From the cell containing the given text, extract its center point as (x, y) coordinate. 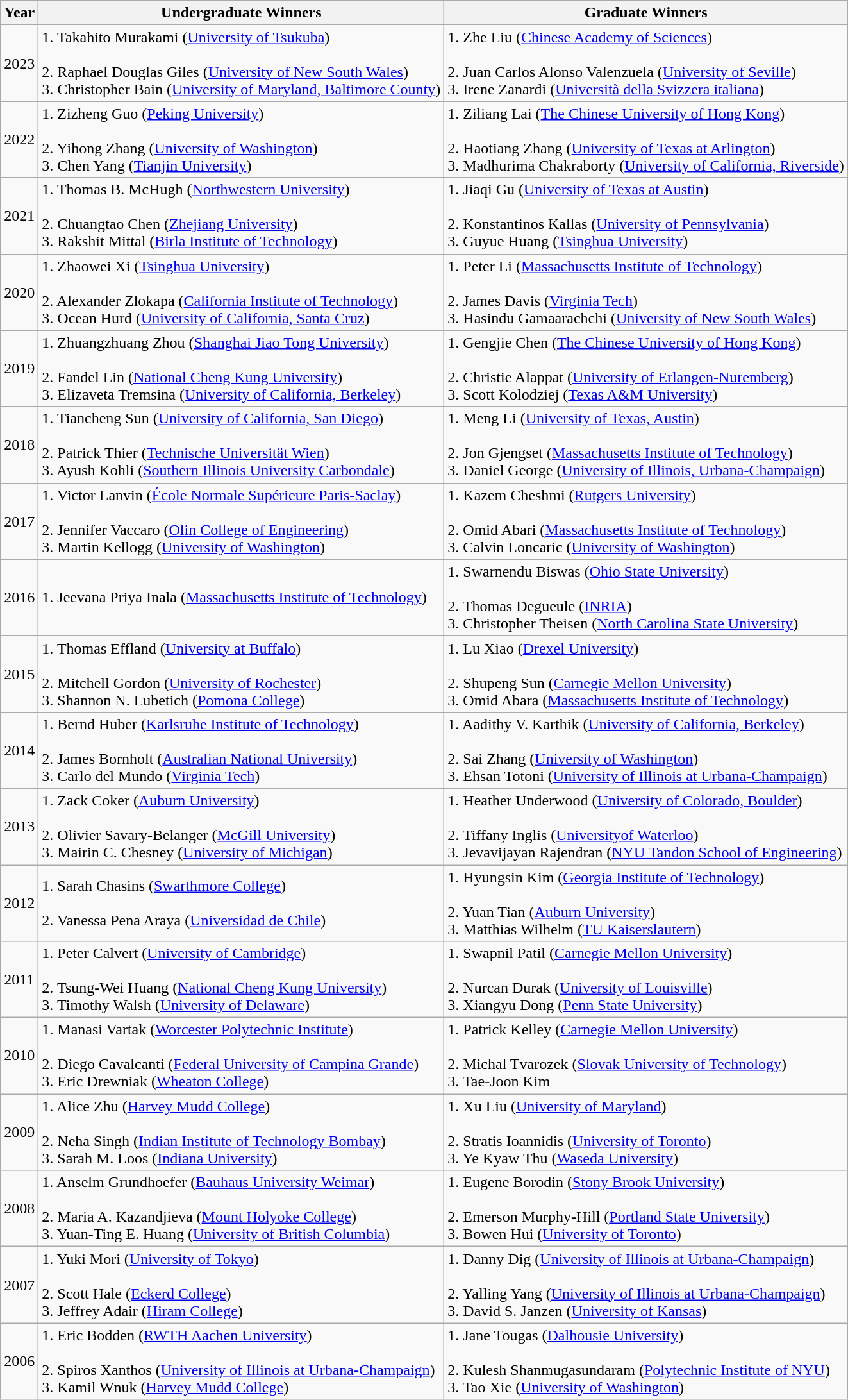
2015 (19, 673)
1. Kazem Cheshmi (Rutgers University)2. Omid Abari (Massachusetts Institute of Technology) 3. Calvin Loncaric (University of Washington) (646, 521)
2013 (19, 826)
2016 (19, 598)
1. Patrick Kelley (Carnegie Mellon University)2. Michal Tvarozek (Slovak University of Technology) 3. Tae-Joon Kim (646, 1056)
1. Thomas B. McHugh (Northwestern University)2. Chuangtao Chen (Zhejiang University) 3. Rakshit Mittal (Birla Institute of Technology) (241, 215)
2019 (19, 368)
2008 (19, 1208)
2021 (19, 215)
2012 (19, 903)
1. Xu Liu (University of Maryland)2. Stratis Ioannidis (University of Toronto) 3. Ye Kyaw Thu (Waseda University) (646, 1133)
1. Zhaowei Xi (Tsinghua University)2. Alexander Zlokapa (California Institute of Technology) 3. Ocean Hurd (University of California, Santa Cruz) (241, 292)
1. Eugene Borodin (Stony Brook University)2. Emerson Murphy-Hill (Portland State University) 3. Bowen Hui (University of Toronto) (646, 1208)
1. Alice Zhu (Harvey Mudd College)2. Neha Singh (Indian Institute of Technology Bombay) 3. Sarah M. Loos (Indiana University) (241, 1133)
2007 (19, 1285)
2022 (19, 140)
1. Sarah Chasins (Swarthmore College)2. Vanessa Pena Araya (Universidad de Chile) (241, 903)
1. Zack Coker (Auburn University)2. Olivier Savary-Belanger (McGill University) 3. Mairin C. Chesney (University of Michigan) (241, 826)
Year (19, 13)
1. Swapnil Patil (Carnegie Mellon University)2. Nurcan Durak (University of Louisville) 3. Xiangyu Dong (Penn State University) (646, 980)
2006 (19, 1361)
Undergraduate Winners (241, 13)
1. Yuki Mori (University of Tokyo)2. Scott Hale (Eckerd College) 3. Jeffrey Adair (Hiram College) (241, 1285)
Graduate Winners (646, 13)
1. Swarnendu Biswas (Ohio State University)2. Thomas Degueule (INRIA) 3. Christopher Theisen (North Carolina State University) (646, 598)
2018 (19, 445)
1. Jeevana Priya Inala (Massachusetts Institute of Technology) (241, 598)
2023 (19, 63)
1. Peter Li (Massachusetts Institute of Technology)2. James Davis (Virginia Tech) 3. Hasindu Gamaarachchi (University of New South Wales) (646, 292)
2011 (19, 980)
2009 (19, 1133)
1. Eric Bodden (RWTH Aachen University)2. Spiros Xanthos (University of Illinois at Urbana-Champaign) 3. Kamil Wnuk (Harvey Mudd College) (241, 1361)
1. Gengjie Chen (The Chinese University of Hong Kong)2. Christie Alappat (University of Erlangen-Nuremberg) 3. Scott Kolodziej (Texas A&M University) (646, 368)
1. Jane Tougas (Dalhousie University)2. Kulesh Shanmugasundaram (Polytechnic Institute of NYU) 3. Tao Xie (University of Washington) (646, 1361)
2017 (19, 521)
1. Thomas Effland (University at Buffalo)2. Mitchell Gordon (University of Rochester) 3. Shannon N. Lubetich (Pomona College) (241, 673)
1. Bernd Huber (Karlsruhe Institute of Technology)2. James Bornholt (Australian National University) 3. Carlo del Mundo (Virginia Tech) (241, 750)
1. Lu Xiao (Drexel University)2. Shupeng Sun (Carnegie Mellon University) 3. Omid Abara (Massachusetts Institute of Technology) (646, 673)
1. Hyungsin Kim (Georgia Institute of Technology)2. Yuan Tian (Auburn University) 3. Matthias Wilhelm (TU Kaiserslautern) (646, 903)
1. Jiaqi Gu (University of Texas at Austin)2. Konstantinos Kallas (University of Pennsylvania) 3. Guyue Huang (Tsinghua University) (646, 215)
2020 (19, 292)
1. Manasi Vartak (Worcester Polytechnic Institute)2. Diego Cavalcanti (Federal University of Campina Grande) 3. Eric Drewniak (Wheaton College) (241, 1056)
1. Peter Calvert (University of Cambridge)2. Tsung-Wei Huang (National Cheng Kung University) 3. Timothy Walsh (University of Delaware) (241, 980)
2010 (19, 1056)
2014 (19, 750)
1. Zizheng Guo (Peking University)2. Yihong Zhang (University of Washington) 3. Chen Yang (Tianjin University) (241, 140)
